Locate the cell with the specified text and output its (x, y) center coordinate. 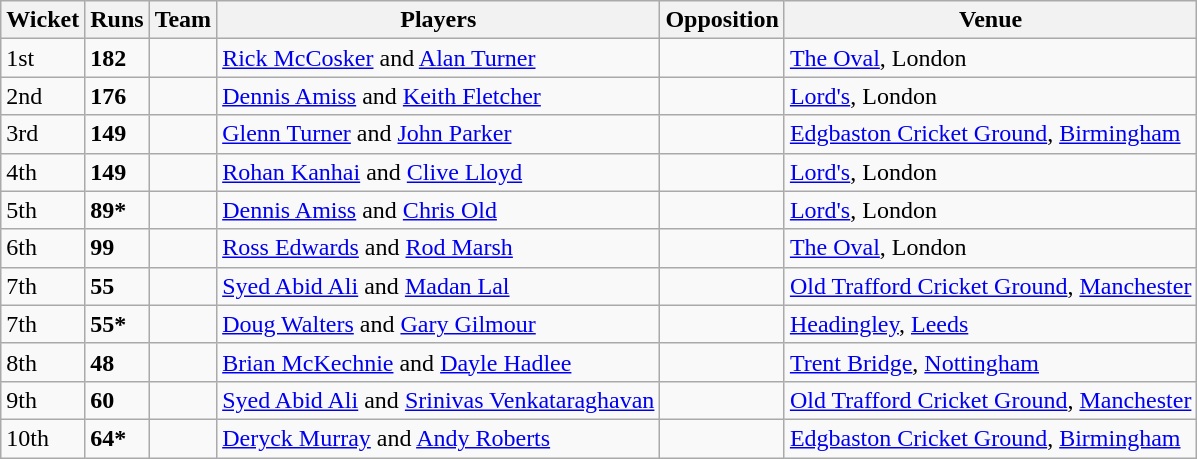
Brian McKechnie and Dayle Hadlee (438, 362)
4th (43, 172)
2nd (43, 96)
Opposition (722, 20)
3rd (43, 134)
Venue (990, 20)
9th (43, 400)
Trent Bridge, Nottingham (990, 362)
60 (117, 400)
8th (43, 362)
6th (43, 248)
Dennis Amiss and Chris Old (438, 210)
Doug Walters and Gary Gilmour (438, 324)
64* (117, 438)
Deryck Murray and Andy Roberts (438, 438)
Team (183, 20)
99 (117, 248)
Syed Abid Ali and Madan Lal (438, 286)
Syed Abid Ali and Srinivas Venkataraghavan (438, 400)
10th (43, 438)
55 (117, 286)
89* (117, 210)
Glenn Turner and John Parker (438, 134)
176 (117, 96)
Rohan Kanhai and Clive Lloyd (438, 172)
Ross Edwards and Rod Marsh (438, 248)
Dennis Amiss and Keith Fletcher (438, 96)
Rick McCosker and Alan Turner (438, 58)
Runs (117, 20)
48 (117, 362)
1st (43, 58)
182 (117, 58)
Players (438, 20)
Wicket (43, 20)
5th (43, 210)
55* (117, 324)
Headingley, Leeds (990, 324)
